Search for the cell housing the specified text and yield its [x, y] center coordinate. 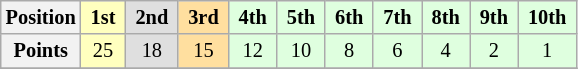
6 [397, 51]
8 [349, 51]
4th [253, 17]
7th [397, 17]
15 [203, 51]
4 [446, 51]
10th [547, 17]
18 [152, 51]
25 [104, 51]
Points [41, 51]
2 [494, 51]
1 [547, 51]
10 [301, 51]
3rd [203, 17]
12 [253, 51]
6th [349, 17]
1st [104, 17]
Position [41, 17]
5th [301, 17]
8th [446, 17]
9th [494, 17]
2nd [152, 17]
